For the text-containing cell, return its midpoint in (X, Y) coordinate format. 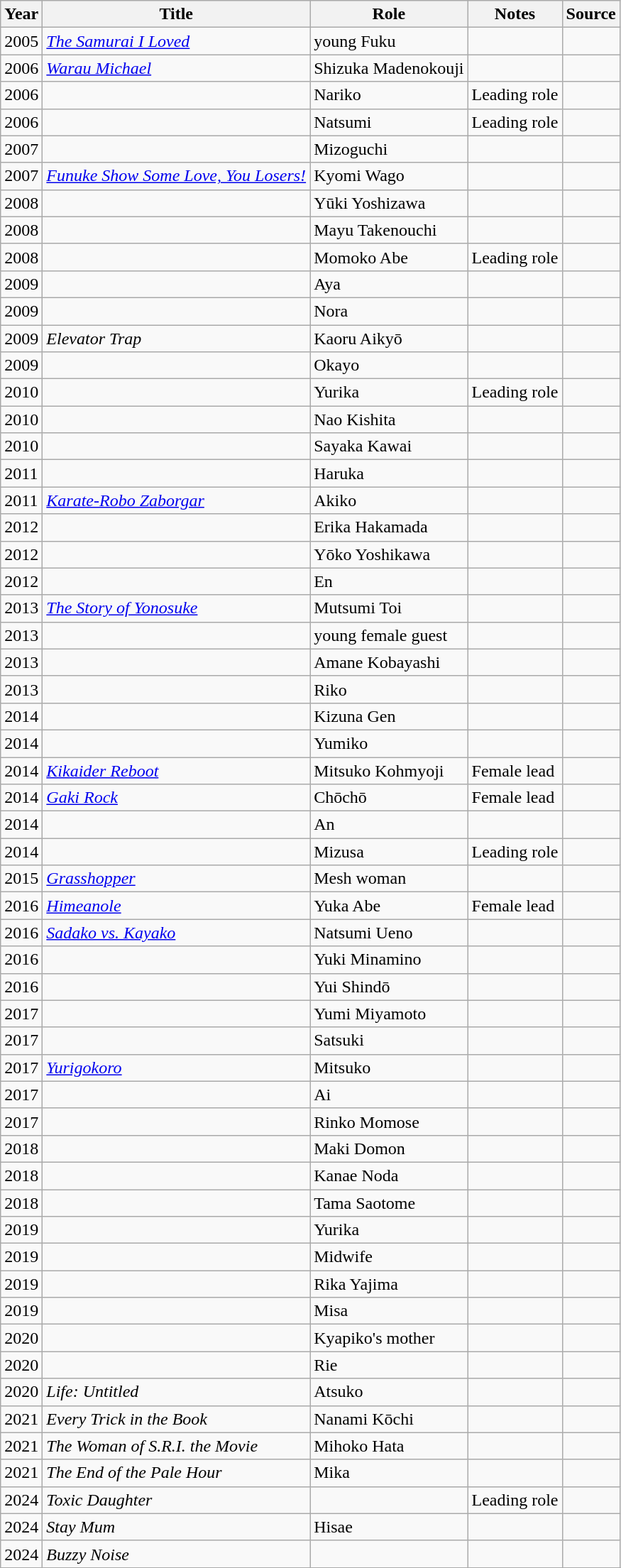
Mayu Takenouchi (389, 230)
The Story of Yonosuke (176, 608)
Chōchō (389, 798)
Ai (389, 1095)
Kizuna Gen (389, 716)
Rinko Momose (389, 1122)
young female guest (389, 635)
Shizuka Madenokouji (389, 68)
Kanae Noda (389, 1175)
Year (21, 14)
Nao Kishita (389, 420)
Mizusa (389, 852)
Notes (515, 14)
Mutsumi Toi (389, 608)
Kaoru Aikyō (389, 339)
Yui Shindō (389, 987)
Warau Michael (176, 68)
Mitsuko Kohmyoji (389, 770)
Tama Saotome (389, 1203)
The Woman of S.R.I. the Movie (176, 1446)
Amane Kobayashi (389, 662)
Mesh woman (389, 879)
Stay Mum (176, 1527)
Title (176, 14)
Sadako vs. Kayako (176, 933)
2015 (21, 879)
Natsumi (389, 122)
2005 (21, 41)
Haruka (389, 473)
Yōko Yoshikawa (389, 554)
Atsuko (389, 1392)
Source (590, 14)
Aya (389, 284)
Yuka Abe (389, 906)
Hisae (389, 1527)
Yurigokoro (176, 1068)
Nanami Kōchi (389, 1419)
Yuki Minamino (389, 960)
Every Trick in the Book (176, 1419)
Rie (389, 1365)
Akiko (389, 500)
Buzzy Noise (176, 1554)
Mizoguchi (389, 149)
Grasshopper (176, 879)
Nora (389, 311)
Elevator Trap (176, 339)
Natsumi Ueno (389, 933)
Role (389, 14)
Okayo (389, 366)
Riko (389, 689)
Yumi Miyamoto (389, 1014)
Kikaider Reboot (176, 770)
Satsuki (389, 1041)
Funuke Show Some Love, You Losers! (176, 176)
Sayaka Kawai (389, 446)
Gaki Rock (176, 798)
Life: Untitled (176, 1392)
The Samurai I Loved (176, 41)
The End of the Pale Hour (176, 1473)
Mihoko Hata (389, 1446)
Midwife (389, 1257)
Himeanole (176, 906)
Kyapiko's mother (389, 1338)
Nariko (389, 95)
young Fuku (389, 41)
Kyomi Wago (389, 176)
An (389, 825)
Erika Hakamada (389, 527)
Momoko Abe (389, 257)
Mika (389, 1473)
Yūki Yoshizawa (389, 203)
Yumiko (389, 743)
En (389, 581)
Mitsuko (389, 1068)
Toxic Daughter (176, 1500)
Rika Yajima (389, 1284)
Karate-Robo Zaborgar (176, 500)
Maki Domon (389, 1148)
Misa (389, 1311)
